From the cell containing the given text, extract its center point as [X, Y] coordinate. 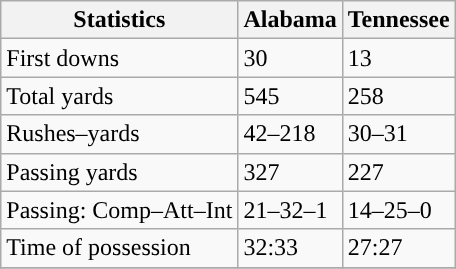
327 [290, 172]
Tennessee [398, 20]
227 [398, 172]
30 [290, 58]
First downs [120, 58]
Total yards [120, 96]
27:27 [398, 248]
258 [398, 96]
Rushes–yards [120, 134]
42–218 [290, 134]
Alabama [290, 20]
32:33 [290, 248]
13 [398, 58]
21–32–1 [290, 210]
545 [290, 96]
Statistics [120, 20]
30–31 [398, 134]
Passing: Comp–Att–Int [120, 210]
14–25–0 [398, 210]
Passing yards [120, 172]
Time of possession [120, 248]
